Search for the cell housing the specified text and yield its (x, y) center coordinate. 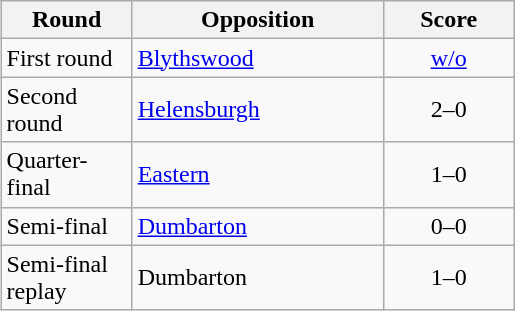
Quarter-final (66, 174)
First round (66, 58)
2–0 (448, 110)
Opposition (258, 20)
Semi-final replay (66, 278)
Second round (66, 110)
0–0 (448, 226)
Round (66, 20)
Helensburgh (258, 110)
Eastern (258, 174)
w/o (448, 58)
Semi-final (66, 226)
Score (448, 20)
Blythswood (258, 58)
